Find where the given text appears and provide that cell's center as (X, Y) coordinate. 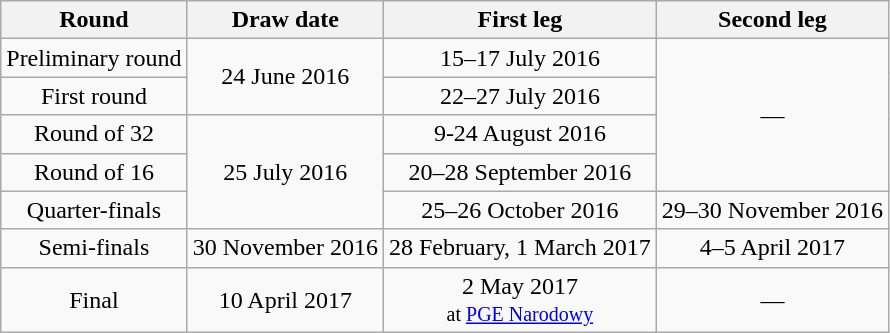
2 May 2017at PGE Narodowy (520, 300)
Preliminary round (94, 58)
First leg (520, 20)
30 November 2016 (285, 248)
24 June 2016 (285, 77)
Round of 32 (94, 134)
Second leg (772, 20)
15–17 July 2016 (520, 58)
28 February, 1 March 2017 (520, 248)
20–28 September 2016 (520, 172)
22–27 July 2016 (520, 96)
Round of 16 (94, 172)
29–30 November 2016 (772, 210)
Final (94, 300)
10 April 2017 (285, 300)
25 July 2016 (285, 172)
Quarter-finals (94, 210)
First round (94, 96)
4–5 April 2017 (772, 248)
Draw date (285, 20)
25–26 October 2016 (520, 210)
Round (94, 20)
Semi-finals (94, 248)
9-24 August 2016 (520, 134)
